Locate the cell with the specified text and output its [x, y] center coordinate. 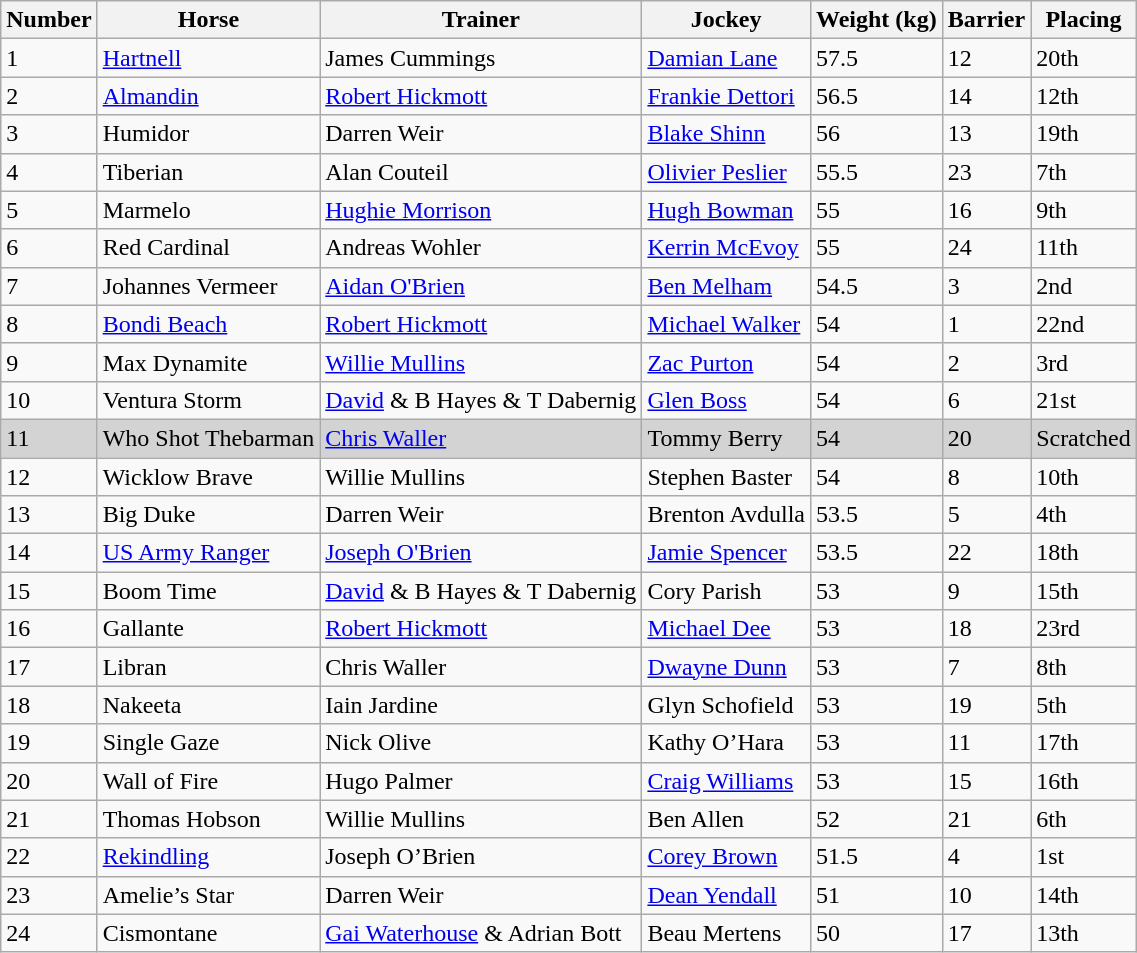
22nd [1084, 324]
Joseph O'Brien [481, 553]
Hugo Palmer [481, 781]
Olivier Peslier [726, 172]
James Cummings [481, 58]
Max Dynamite [208, 362]
Cory Parish [726, 591]
51.5 [876, 857]
Dean Yendall [726, 895]
17th [1084, 743]
Placing [1084, 20]
55.5 [876, 172]
Single Gaze [208, 743]
Gai Waterhouse & Adrian Bott [481, 933]
Tiberian [208, 172]
Wall of Fire [208, 781]
8th [1084, 667]
Weight (kg) [876, 20]
9th [1084, 210]
Barrier [986, 20]
Michael Walker [726, 324]
23rd [1084, 629]
56 [876, 134]
Hugh Bowman [726, 210]
Jockey [726, 20]
Trainer [481, 20]
Frankie Dettori [726, 96]
Blake Shinn [726, 134]
4th [1084, 515]
Rekindling [208, 857]
Alan Couteil [481, 172]
Beau Mertens [726, 933]
Humidor [208, 134]
Dwayne Dunn [726, 667]
16th [1084, 781]
Stephen Baster [726, 477]
Red Cardinal [208, 248]
Number [49, 20]
Johannes Vermeer [208, 286]
Nakeeta [208, 705]
13th [1084, 933]
14th [1084, 895]
Hartnell [208, 58]
Bondi Beach [208, 324]
10th [1084, 477]
Nick Olive [481, 743]
Andreas Wohler [481, 248]
Damian Lane [726, 58]
50 [876, 933]
Ben Allen [726, 819]
Thomas Hobson [208, 819]
Craig Williams [726, 781]
Hughie Morrison [481, 210]
1st [1084, 857]
Kathy O’Hara [726, 743]
Brenton Avdulla [726, 515]
20th [1084, 58]
Marmelo [208, 210]
Who Shot Thebarman [208, 438]
Kerrin McEvoy [726, 248]
6th [1084, 819]
Cismontane [208, 933]
Iain Jardine [481, 705]
5th [1084, 705]
18th [1084, 553]
52 [876, 819]
Big Duke [208, 515]
21st [1084, 400]
54.5 [876, 286]
Horse [208, 20]
Libran [208, 667]
Amelie’s Star [208, 895]
56.5 [876, 96]
Tommy Berry [726, 438]
Almandin [208, 96]
US Army Ranger [208, 553]
Ben Melham [726, 286]
3rd [1084, 362]
Zac Purton [726, 362]
Scratched [1084, 438]
Ventura Storm [208, 400]
7th [1084, 172]
12th [1084, 96]
Aidan O'Brien [481, 286]
Glyn Schofield [726, 705]
Boom Time [208, 591]
Gallante [208, 629]
Corey Brown [726, 857]
51 [876, 895]
Joseph O’Brien [481, 857]
15th [1084, 591]
11th [1084, 248]
Michael Dee [726, 629]
19th [1084, 134]
2nd [1084, 286]
Glen Boss [726, 400]
Wicklow Brave [208, 477]
57.5 [876, 58]
Jamie Spencer [726, 553]
